Scan for the cell matching the given text and deliver its [X, Y] coordinate at center. 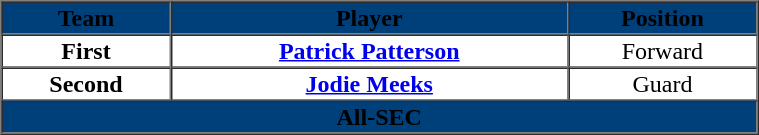
Team [86, 18]
Guard [662, 84]
Position [662, 18]
Second [86, 84]
Forward [662, 50]
First [86, 50]
Patrick Patterson [370, 50]
Player [370, 18]
Jodie Meeks [370, 84]
All-SEC [380, 116]
